Return the (x, y) coordinate for the center point of the cell that contains the specified text.  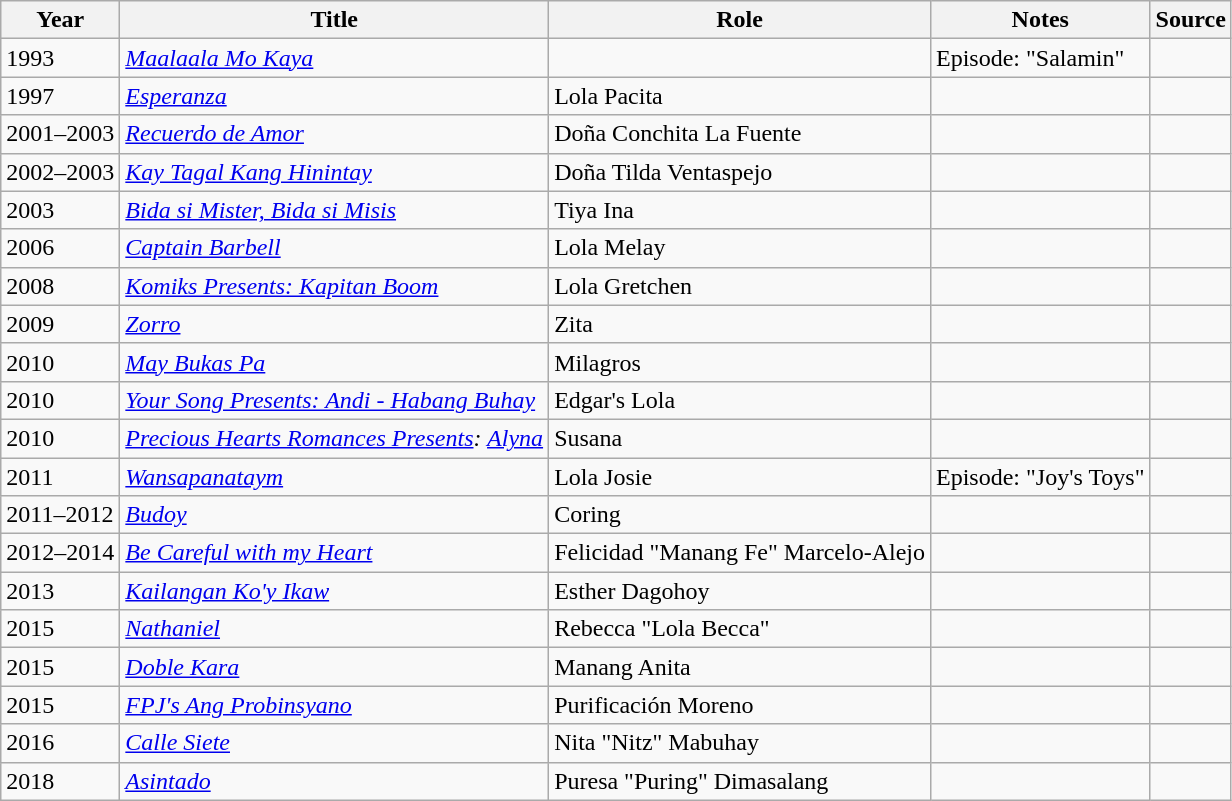
Nita "Nitz" Mabuhay (740, 743)
Wansapanataym (334, 477)
2003 (60, 210)
Lola Melay (740, 248)
2008 (60, 286)
2011 (60, 477)
Episode: "Joy's Toys" (1040, 477)
FPJ's Ang Probinsyano (334, 705)
Calle Siete (334, 743)
Manang Anita (740, 667)
2009 (60, 324)
1993 (60, 58)
2016 (60, 743)
1997 (60, 96)
Tiya Ina (740, 210)
Recuerdo de Amor (334, 134)
Lola Josie (740, 477)
Budoy (334, 515)
Notes (1040, 20)
Zita (740, 324)
Asintado (334, 781)
Precious Hearts Romances Presents: Alyna (334, 438)
Nathaniel (334, 629)
Felicidad "Manang Fe" Marcelo-Alejo (740, 553)
Maalaala Mo Kaya (334, 58)
May Bukas Pa (334, 362)
Kay Tagal Kang Hinintay (334, 172)
Zorro (334, 324)
Rebecca "Lola Becca" (740, 629)
Bida si Mister, Bida si Misis (334, 210)
2006 (60, 248)
Kailangan Ko'y Ikaw (334, 591)
2012–2014 (60, 553)
Susana (740, 438)
Lola Gretchen (740, 286)
Episode: "Salamin" (1040, 58)
2018 (60, 781)
Esther Dagohoy (740, 591)
Coring (740, 515)
Captain Barbell (334, 248)
2001–2003 (60, 134)
Komiks Presents: Kapitan Boom (334, 286)
Doble Kara (334, 667)
Purificación Moreno (740, 705)
Edgar's Lola (740, 400)
Esperanza (334, 96)
Role (740, 20)
Year (60, 20)
Title (334, 20)
Doña Tilda Ventaspejo (740, 172)
2002–2003 (60, 172)
Source (1190, 20)
Milagros (740, 362)
Lola Pacita (740, 96)
2013 (60, 591)
Your Song Presents: Andi - Habang Buhay (334, 400)
2011–2012 (60, 515)
Puresa "Puring" Dimasalang (740, 781)
Doña Conchita La Fuente (740, 134)
Be Careful with my Heart (334, 553)
